Return (X, Y) of the center of cell containing provided text 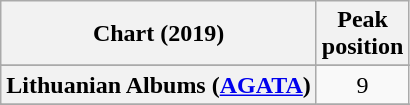
Peakposition (362, 34)
9 (362, 85)
Chart (2019) (159, 34)
Lithuanian Albums (AGATA) (159, 85)
